Pinpoint the cell where the given text exists, returning its (X, Y) midpoint coordinate. 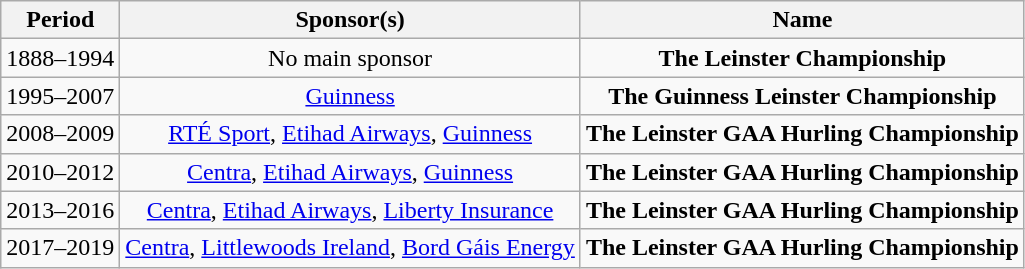
2013–2016 (60, 210)
2010–2012 (60, 172)
RTÉ Sport, Etihad Airways, Guinness (350, 134)
The Leinster Championship (802, 58)
1995–2007 (60, 96)
Name (802, 20)
Sponsor(s) (350, 20)
Centra, Etihad Airways, Guinness (350, 172)
Centra, Etihad Airways, Liberty Insurance (350, 210)
The Guinness Leinster Championship (802, 96)
Centra, Littlewoods Ireland, Bord Gáis Energy (350, 248)
2017–2019 (60, 248)
Guinness (350, 96)
1888–1994 (60, 58)
2008–2009 (60, 134)
Period (60, 20)
No main sponsor (350, 58)
